Scan for the cell matching the given text and deliver its [X, Y] coordinate at center. 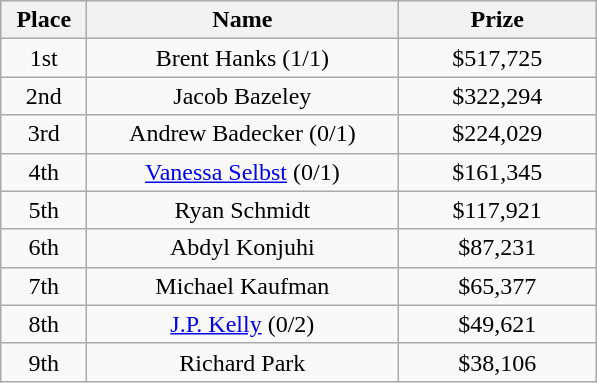
$224,029 [498, 134]
$65,377 [498, 286]
Ryan Schmidt [242, 210]
Jacob Bazeley [242, 96]
$87,231 [498, 248]
Michael Kaufman [242, 286]
Vanessa Selbst (0/1) [242, 172]
Brent Hanks (1/1) [242, 58]
5th [44, 210]
Andrew Badecker (0/1) [242, 134]
4th [44, 172]
6th [44, 248]
$161,345 [498, 172]
7th [44, 286]
1st [44, 58]
$117,921 [498, 210]
$38,106 [498, 362]
$517,725 [498, 58]
Place [44, 20]
Richard Park [242, 362]
Abdyl Konjuhi [242, 248]
Prize [498, 20]
Name [242, 20]
3rd [44, 134]
$322,294 [498, 96]
J.P. Kelly (0/2) [242, 324]
$49,621 [498, 324]
8th [44, 324]
2nd [44, 96]
9th [44, 362]
